Determine the (x, y) coordinate at the center of the cell enclosing the given text.  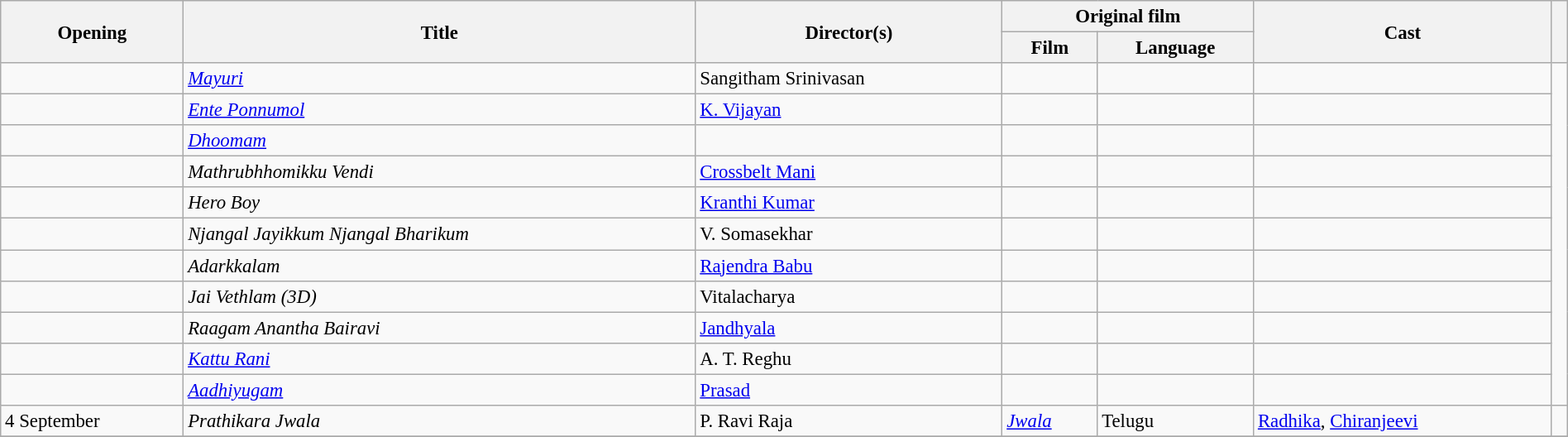
Director(s) (849, 31)
Kranthi Kumar (849, 203)
Telugu (1176, 421)
Jwala (1050, 421)
A. T. Reghu (849, 358)
Mathrubhhomikku Vendi (440, 172)
Cast (1403, 31)
V. Somasekhar (849, 234)
Ente Ponnumol (440, 110)
Aadhiyugam (440, 390)
Title (440, 31)
Adarkkalam (440, 266)
Prasad (849, 390)
Raagam Anantha Bairavi (440, 328)
K. Vijayan (849, 110)
P. Ravi Raja (849, 421)
Film (1050, 48)
Opening (93, 31)
Crossbelt Mani (849, 172)
Vitalacharya (849, 296)
Original film (1128, 17)
Rajendra Babu (849, 266)
Jai Vethlam (3D) (440, 296)
4 September (93, 421)
Jandhyala (849, 328)
Kattu Rani (440, 358)
Mayuri (440, 79)
Language (1176, 48)
Dhoomam (440, 141)
Njangal Jayikkum Njangal Bharikum (440, 234)
Sangitham Srinivasan (849, 79)
Prathikara Jwala (440, 421)
Radhika, Chiranjeevi (1403, 421)
Hero Boy (440, 203)
